Output the (X, Y) coordinate of the center of the cell containing the given text.  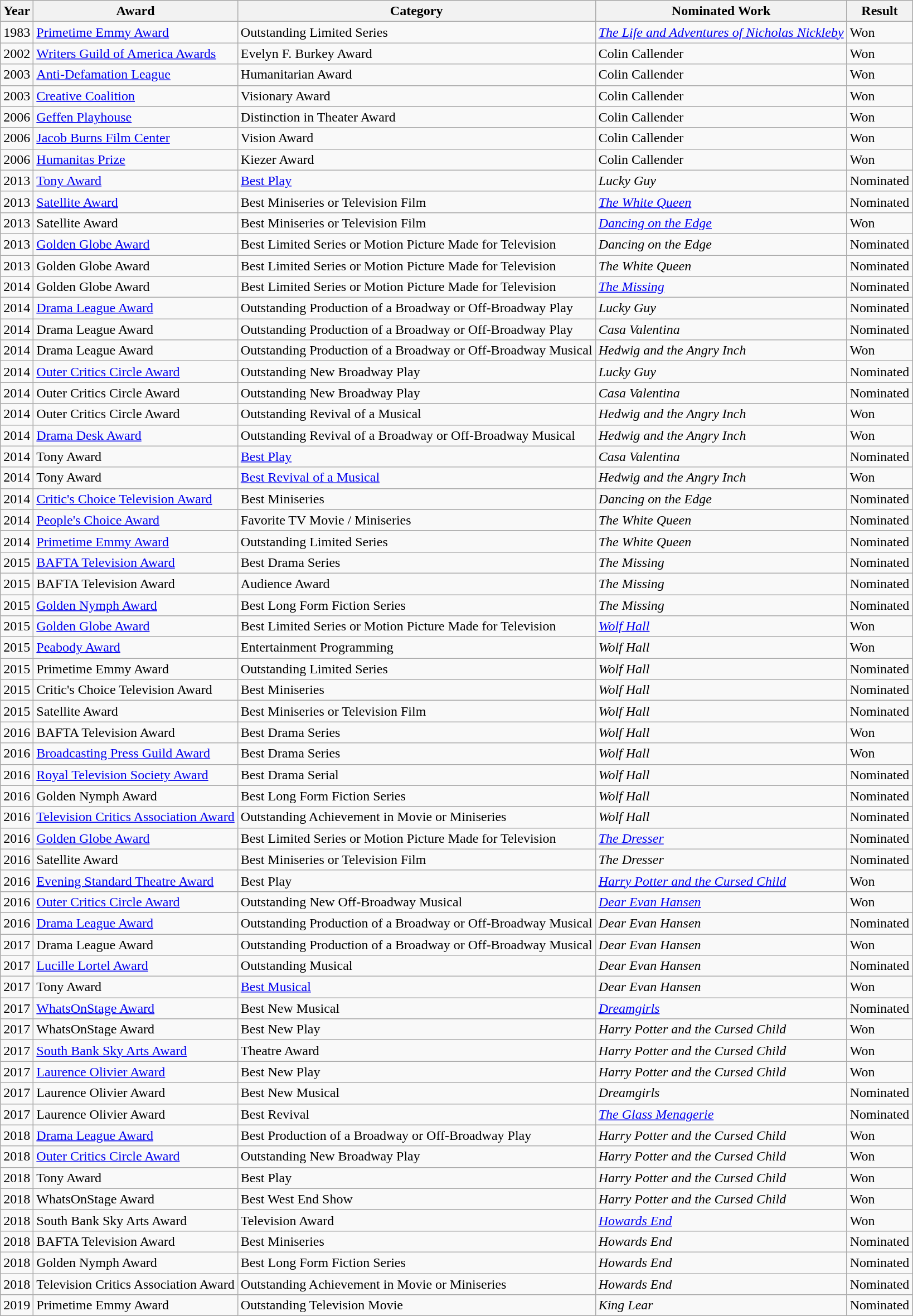
1983 (17, 32)
Television Award (416, 1220)
People's Choice Award (135, 520)
Award (135, 11)
Lucille Lortel Award (135, 966)
Humanitas Prize (135, 159)
Broadcasting Press Guild Award (135, 754)
Distinction in Theater Award (416, 117)
Theatre Award (416, 1051)
Drama Desk Award (135, 435)
Best Production of a Broadway or Off-Broadway Play (416, 1135)
Peabody Award (135, 648)
Humanitarian Award (416, 75)
Creative Coalition (135, 96)
Entertainment Programming (416, 648)
The Life and Adventures of Nicholas Nickleby (721, 32)
King Lear (721, 1305)
Evening Standard Theatre Award (135, 881)
Best Revival (416, 1114)
Visionary Award (416, 96)
Outstanding Television Movie (416, 1305)
Category (416, 11)
Royal Television Society Award (135, 775)
Vision Award (416, 138)
Outstanding Revival of a Musical (416, 414)
Audience Award (416, 584)
Result (880, 11)
Outstanding New Off-Broadway Musical (416, 902)
Writers Guild of America Awards (135, 54)
Kiezer Award (416, 159)
Jacob Burns Film Center (135, 138)
Best West End Show (416, 1199)
2019 (17, 1305)
The Glass Menagerie (721, 1114)
Outstanding Musical (416, 966)
Best Musical (416, 987)
2002 (17, 54)
Year (17, 11)
Outstanding Revival of a Broadway or Off-Broadway Musical (416, 435)
Evelyn F. Burkey Award (416, 54)
Best Drama Serial (416, 775)
Best Revival of a Musical (416, 478)
Favorite TV Movie / Miniseries (416, 520)
Nominated Work (721, 11)
Geffen Playhouse (135, 117)
Anti-Defamation League (135, 75)
